Search for the cell housing the specified text and yield its [X, Y] center coordinate. 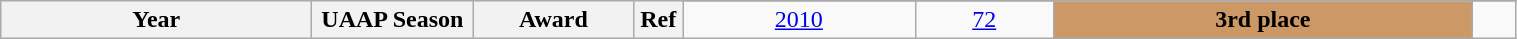
UAAP Season [392, 20]
Award [554, 20]
72 [984, 20]
Year [156, 20]
3rd place [1262, 20]
Ref [658, 20]
2010 [798, 20]
